Extract the [x, y] coordinate from the center of the cell holding the provided text.  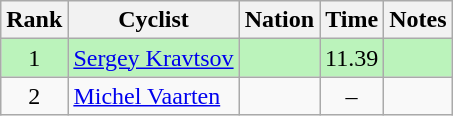
Cyclist [154, 20]
Nation [279, 20]
Rank [34, 20]
2 [34, 96]
Michel Vaarten [154, 96]
1 [34, 58]
– [352, 96]
Time [352, 20]
11.39 [352, 58]
Sergey Kravtsov [154, 58]
Notes [418, 20]
